Output the (x, y) coordinate of the center of the cell containing the given text.  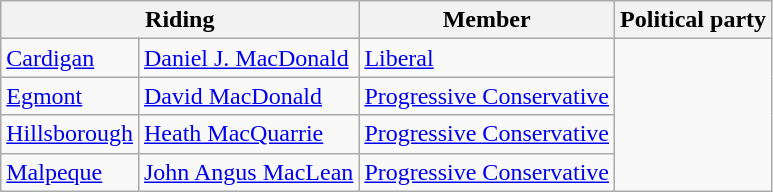
Egmont (70, 96)
Riding (180, 20)
Malpeque (70, 172)
Daniel J. MacDonald (248, 58)
Political party (694, 20)
Hillsborough (70, 134)
Cardigan (70, 58)
John Angus MacLean (248, 172)
Member (487, 20)
David MacDonald (248, 96)
Liberal (487, 58)
Heath MacQuarrie (248, 134)
